Provide the (x, y) coordinate of the cell's center where the given text is located.  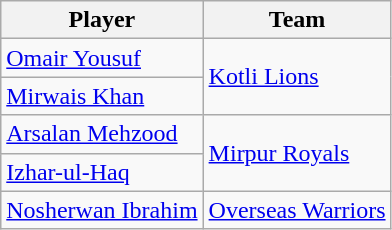
Player (102, 20)
Team (297, 20)
Omair Yousuf (102, 58)
Overseas Warriors (297, 210)
Izhar-ul-Haq (102, 172)
Arsalan Mehzood (102, 134)
Mirpur Royals (297, 153)
Kotli Lions (297, 77)
Mirwais Khan (102, 96)
Nosherwan Ibrahim (102, 210)
